Scan for the cell matching the given text and deliver its [x, y] coordinate at center. 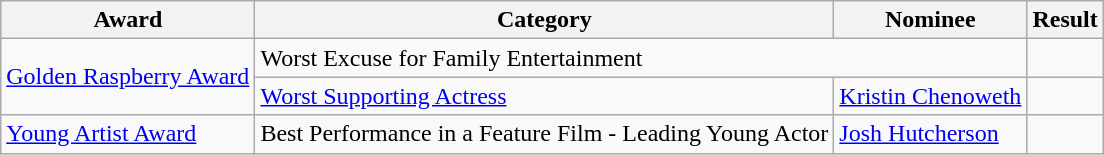
Worst Supporting Actress [544, 96]
Result [1065, 20]
Golden Raspberry Award [128, 77]
Best Performance in a Feature Film - Leading Young Actor [544, 134]
Worst Excuse for Family Entertainment [641, 58]
Award [128, 20]
Kristin Chenoweth [930, 96]
Young Artist Award [128, 134]
Nominee [930, 20]
Josh Hutcherson [930, 134]
Category [544, 20]
